Determine the [X, Y] coordinate at the center of the cell enclosing the given text.  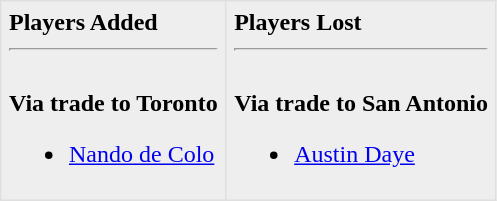
Players Lost Via trade to San AntonioAustin Daye [361, 101]
Players Added Via trade to TorontoNando de Colo [114, 101]
